Return [x, y] of the center of cell containing provided text 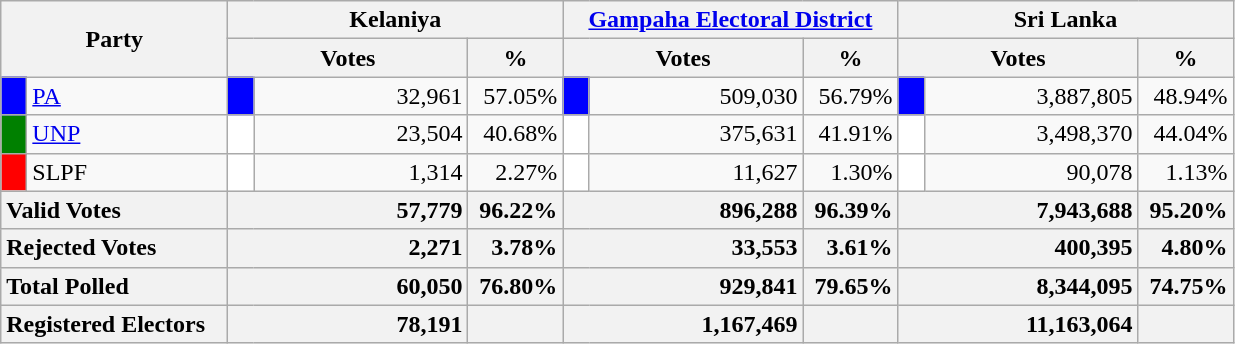
Registered Electors [114, 324]
7,943,688 [1018, 210]
Party [114, 39]
11,163,064 [1018, 324]
SLPF [128, 172]
1,167,469 [683, 324]
32,961 [361, 96]
60,050 [348, 286]
90,078 [1031, 172]
400,395 [1018, 248]
33,553 [683, 248]
8,344,095 [1018, 286]
375,631 [696, 134]
57.05% [516, 96]
48.94% [1186, 96]
1.30% [850, 172]
509,030 [696, 96]
UNP [128, 134]
96.22% [516, 210]
PA [128, 96]
2,271 [348, 248]
78,191 [348, 324]
96.39% [850, 210]
79.65% [850, 286]
56.79% [850, 96]
Rejected Votes [114, 248]
1.13% [1186, 172]
Total Polled [114, 286]
Valid Votes [114, 210]
Gampaha Electoral District [730, 20]
3,887,805 [1031, 96]
Sri Lanka [1066, 20]
40.68% [516, 134]
95.20% [1186, 210]
4.80% [1186, 248]
3,498,370 [1031, 134]
76.80% [516, 286]
Kelaniya [396, 20]
2.27% [516, 172]
57,779 [348, 210]
929,841 [683, 286]
1,314 [361, 172]
11,627 [696, 172]
41.91% [850, 134]
3.61% [850, 248]
23,504 [361, 134]
896,288 [683, 210]
44.04% [1186, 134]
74.75% [1186, 286]
3.78% [516, 248]
